Capture the cell that displays the provided text and extract its (X, Y) central coordinate. 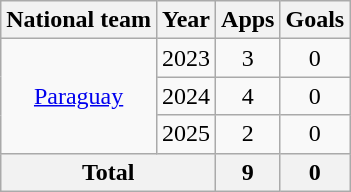
3 (248, 58)
Paraguay (79, 96)
2023 (186, 58)
9 (248, 172)
Total (108, 172)
National team (79, 20)
Apps (248, 20)
4 (248, 96)
2025 (186, 134)
Year (186, 20)
2024 (186, 96)
Goals (315, 20)
2 (248, 134)
